Determine the (x, y) coordinate at the center of the cell enclosing the given text.  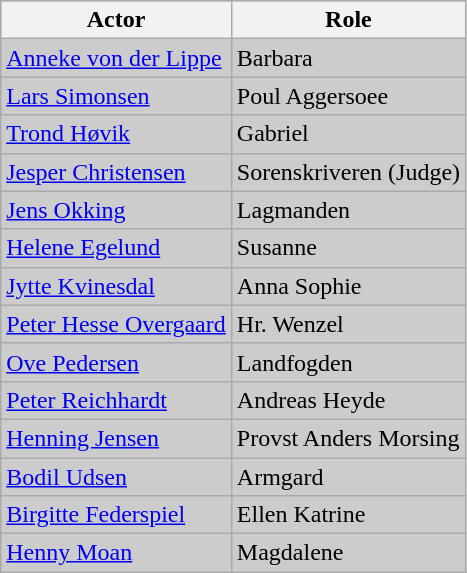
Henning Jensen (116, 438)
Actor (116, 20)
Peter Reichhardt (116, 400)
Jesper Christensen (116, 172)
Armgard (348, 477)
Hr. Wenzel (348, 324)
Peter Hesse Overgaard (116, 324)
Landfogden (348, 362)
Sorenskriveren (Judge) (348, 172)
Jytte Kvinesdal (116, 286)
Anneke von der Lippe (116, 58)
Henny Moan (116, 553)
Barbara (348, 58)
Andreas Heyde (348, 400)
Lagmanden (348, 210)
Birgitte Federspiel (116, 515)
Ove Pedersen (116, 362)
Anna Sophie (348, 286)
Role (348, 20)
Jens Okking (116, 210)
Trond Høvik (116, 134)
Susanne (348, 248)
Lars Simonsen (116, 96)
Gabriel (348, 134)
Poul Aggersoee (348, 96)
Magdalene (348, 553)
Helene Egelund (116, 248)
Bodil Udsen (116, 477)
Provst Anders Morsing (348, 438)
Ellen Katrine (348, 515)
